From the cell containing the given text, extract its center point as (x, y) coordinate. 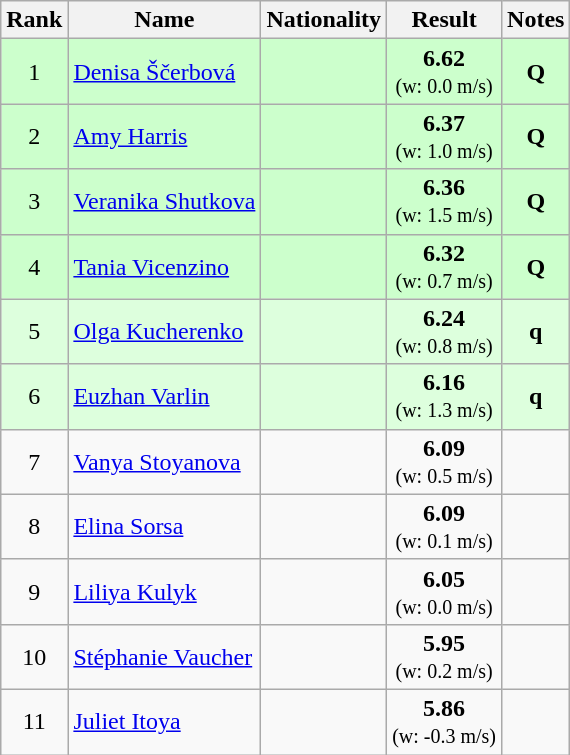
6.24(w: 0.8 m/s) (444, 332)
6.32(w: 0.7 m/s) (444, 266)
Amy Harris (164, 136)
5 (34, 332)
6.09(w: 0.1 m/s) (444, 526)
Result (444, 20)
Stéphanie Vaucher (164, 656)
Euzhan Varlin (164, 396)
6.62(w: 0.0 m/s) (444, 72)
Denisa Ščerbová (164, 72)
5.86(w: -0.3 m/s) (444, 722)
8 (34, 526)
6.05(w: 0.0 m/s) (444, 592)
Liliya Kulyk (164, 592)
Vanya Stoyanova (164, 462)
3 (34, 202)
Rank (34, 20)
2 (34, 136)
Veranika Shutkova (164, 202)
Elina Sorsa (164, 526)
4 (34, 266)
6.37(w: 1.0 m/s) (444, 136)
7 (34, 462)
Nationality (324, 20)
Tania Vicenzino (164, 266)
6.16(w: 1.3 m/s) (444, 396)
Olga Kucherenko (164, 332)
Juliet Itoya (164, 722)
6.09(w: 0.5 m/s) (444, 462)
11 (34, 722)
Name (164, 20)
Notes (536, 20)
9 (34, 592)
6.36(w: 1.5 m/s) (444, 202)
1 (34, 72)
10 (34, 656)
5.95(w: 0.2 m/s) (444, 656)
6 (34, 396)
